Return [X, Y] of the center of cell containing provided text 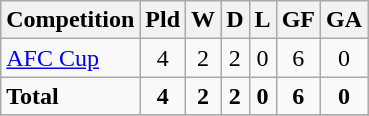
W [204, 20]
Total [70, 96]
D [235, 20]
Pld [163, 20]
L [262, 20]
GA [344, 20]
GF [298, 20]
Competition [70, 20]
AFC Cup [70, 58]
